Search for the cell housing the specified text and yield its [x, y] center coordinate. 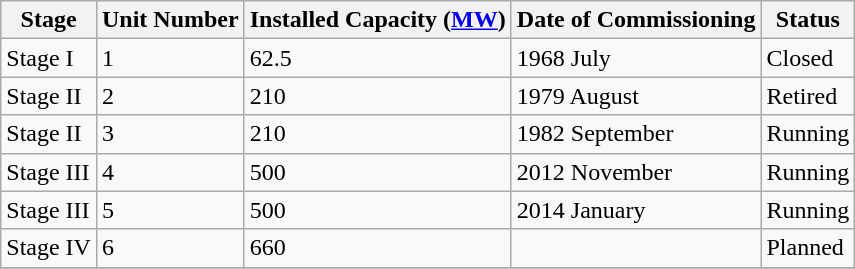
62.5 [378, 58]
1 [170, 58]
5 [170, 210]
Closed [808, 58]
6 [170, 248]
Status [808, 20]
2 [170, 96]
2012 November [636, 172]
2014 January [636, 210]
1979 August [636, 96]
Unit Number [170, 20]
Planned [808, 248]
660 [378, 248]
Stage IV [49, 248]
1982 September [636, 134]
Stage I [49, 58]
Stage [49, 20]
3 [170, 134]
4 [170, 172]
Date of Commissioning [636, 20]
1968 July [636, 58]
Retired [808, 96]
Installed Capacity (MW) [378, 20]
